From the cell containing the given text, extract its center point as [x, y] coordinate. 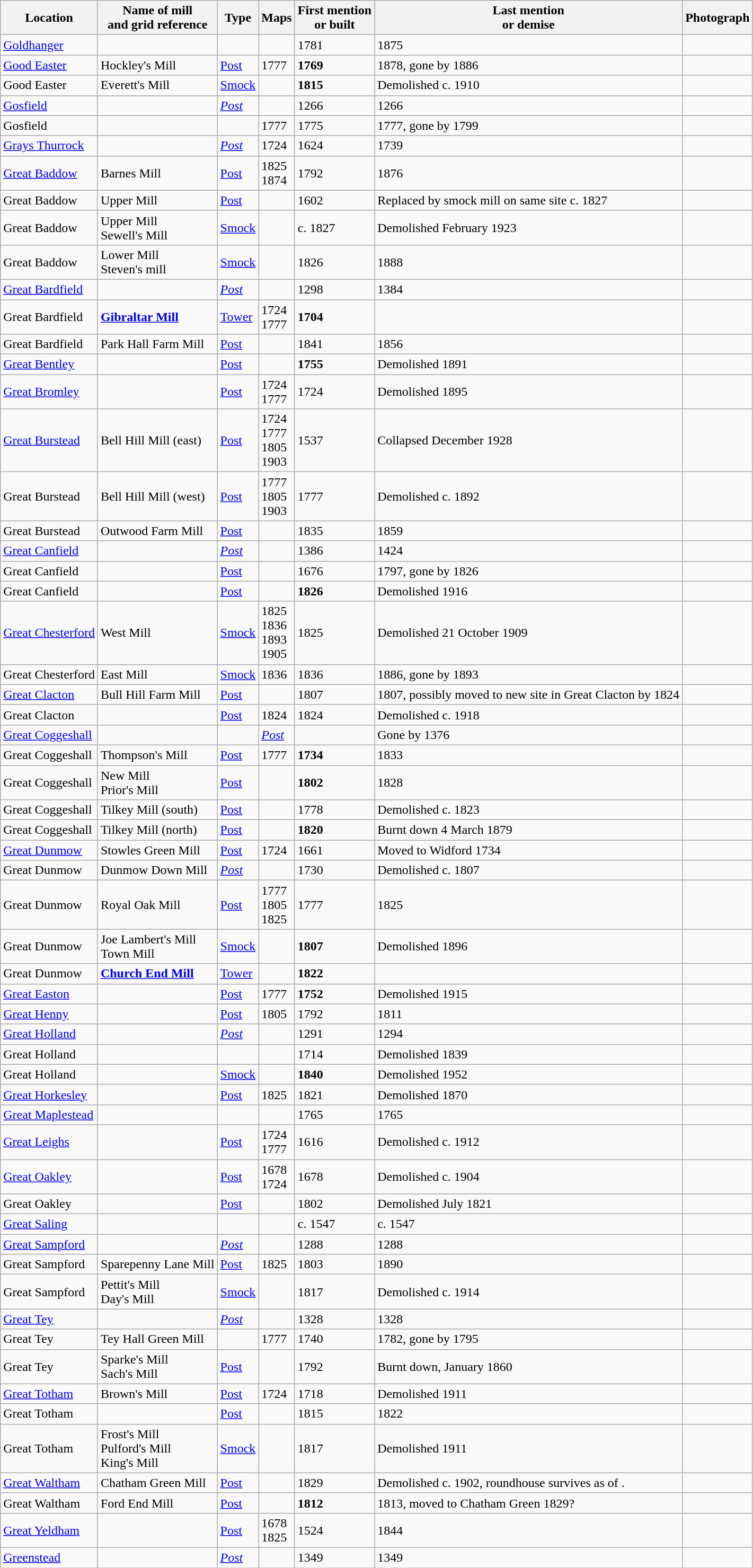
Sparke's MillSach's Mill [157, 1367]
1876 [529, 173]
1781 [334, 45]
Upper Mill [157, 200]
1878, gone by 1886 [529, 65]
1769 [334, 65]
1886, gone by 1893 [529, 674]
Great Horkesley [49, 1094]
Demolished 1952 [529, 1074]
1828 [529, 782]
Lower MillSteven's mill [157, 262]
16781724 [277, 1176]
1807, possibly moved to new site in Great Clacton by 1824 [529, 694]
Outwood Farm Mill [157, 531]
Demolished c. 1892 [529, 496]
Demolished c. 1914 [529, 1291]
Thompson's Mill [157, 755]
East Mill [157, 674]
18251874 [277, 173]
1661 [334, 850]
Chatham Green Mill [157, 1483]
Sparepenny Lane Mill [157, 1264]
Barnes Mill [157, 173]
1833 [529, 755]
Demolished c. 1823 [529, 810]
16781825 [277, 1530]
1782, gone by 1795 [529, 1339]
Type [238, 18]
Upper MillSewell's Mill [157, 228]
Bull Hill Farm Mill [157, 694]
Tilkey Mill (north) [157, 830]
Demolished 1839 [529, 1054]
1384 [529, 289]
1755 [334, 364]
1803 [334, 1264]
Name of milland grid reference [157, 18]
New MillPrior's Mill [157, 782]
1752 [334, 994]
Grays Thurrock [49, 146]
1714 [334, 1054]
Demolished 21 October 1909 [529, 632]
1724177718051903 [277, 441]
1825183618931905 [277, 632]
1840 [334, 1074]
Demolished 1896 [529, 946]
Goldhanger [49, 45]
1739 [529, 146]
Everett's Mill [157, 85]
1797, gone by 1826 [529, 571]
1734 [334, 755]
1888 [529, 262]
1537 [334, 441]
1718 [334, 1394]
Stowles Green Mill [157, 850]
1424 [529, 551]
1740 [334, 1339]
Collapsed December 1928 [529, 441]
177718051825 [277, 905]
Great Yeldham [49, 1530]
Church End Mill [157, 974]
Great Easton [49, 994]
1859 [529, 531]
1841 [334, 344]
177718051903 [277, 496]
Gibraltar Mill [157, 317]
1811 [529, 1014]
Hockley's Mill [157, 65]
1821 [334, 1094]
Demolished c. 1918 [529, 715]
Maps [277, 18]
Great Leighs [49, 1142]
1730 [334, 870]
1616 [334, 1142]
1724 1777 [277, 1142]
Moved to Widford 1734 [529, 850]
1602 [334, 200]
Pettit's MillDay's Mill [157, 1291]
Demolished c. 1902, roundhouse survives as of . [529, 1483]
Great Bromley [49, 392]
1294 [529, 1034]
Bell Hill Mill (east) [157, 441]
Demolished c. 1912 [529, 1142]
Demolished February 1923 [529, 228]
Great Maplestead [49, 1115]
Demolished 1870 [529, 1094]
1844 [529, 1530]
Demolished 1895 [529, 392]
Last mention or demise [529, 18]
1835 [334, 531]
Location [49, 18]
Royal Oak Mill [157, 905]
Great Saling [49, 1224]
Great Bentley [49, 364]
1386 [334, 551]
1890 [529, 1264]
1298 [334, 289]
Demolished 1891 [529, 364]
Burnt down 4 March 1879 [529, 830]
1775 [334, 126]
Great Henny [49, 1014]
First mentionor built [334, 18]
c. 1827 [334, 228]
1875 [529, 45]
Demolished c. 1807 [529, 870]
Burnt down, January 1860 [529, 1367]
1856 [529, 344]
Replaced by smock mill on same site c. 1827 [529, 200]
1813, moved to Chatham Green 1829? [529, 1503]
Joe Lambert's MillTown Mill [157, 946]
1820 [334, 830]
Brown's Mill [157, 1394]
1678 [334, 1176]
West Mill [157, 632]
1704 [334, 317]
Tilkey Mill (south) [157, 810]
Frost's MillPulford's MillKing's Mill [157, 1448]
Greenstead [49, 1557]
Photograph [717, 18]
1805 [277, 1014]
1829 [334, 1483]
Gone by 1376 [529, 735]
Dunmow Down Mill [157, 870]
1524 [334, 1530]
Park Hall Farm Mill [157, 344]
1291 [334, 1034]
Demolished c. 1904 [529, 1176]
1624 [334, 146]
Ford End Mill [157, 1503]
Demolished 1916 [529, 591]
1812 [334, 1503]
Demolished c. 1910 [529, 85]
Tey Hall Green Mill [157, 1339]
1778 [334, 810]
Demolished 1915 [529, 994]
Bell Hill Mill (west) [157, 496]
1676 [334, 571]
Demolished July 1821 [529, 1204]
1777, gone by 1799 [529, 126]
